Capture the cell that displays the provided text and extract its (X, Y) central coordinate. 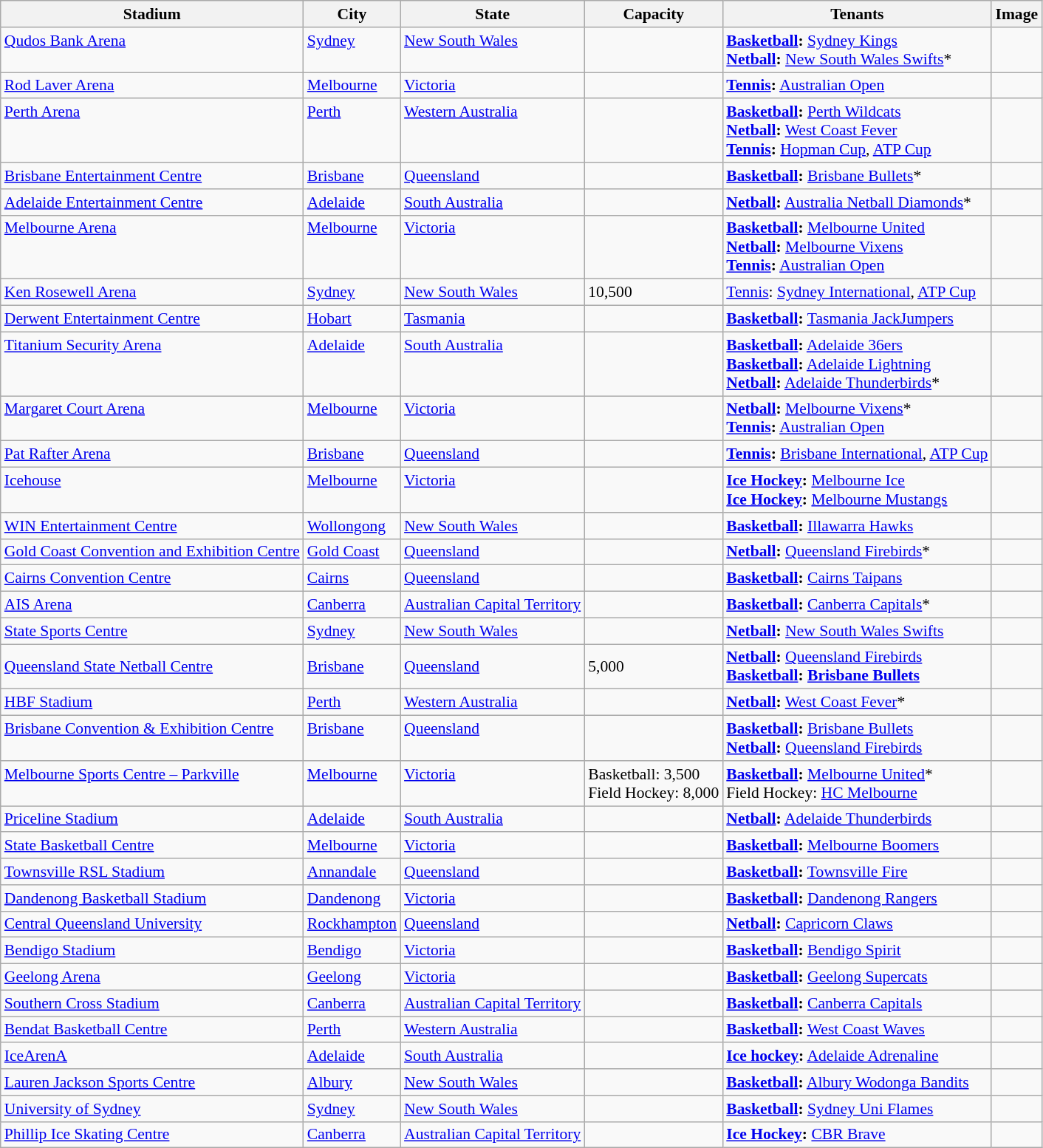
Netball: Queensland FirebirdsBasketball: Brisbane Bullets (857, 666)
Basketball: Townsville Fire (857, 872)
Basketball: Sydney KingsNetball: New South Wales Swifts* (857, 50)
Basketball: Tasmania JackJumpers (857, 319)
Brisbane Convention & Exhibition Centre (152, 739)
Basketball: Geelong Supercats (857, 977)
Ice Hockey: Melbourne Ice Ice Hockey: Melbourne Mustangs (857, 491)
State Sports Centre (152, 631)
Geelong (352, 977)
Bendigo Stadium (152, 951)
Basketball: Brisbane BulletsNetball: Queensland Firebirds (857, 739)
10,500 (653, 293)
State Basketball Centre (152, 846)
WIN Entertainment Centre (152, 526)
Image (1016, 14)
Melbourne Arena (152, 247)
Capacity (653, 14)
Albury (352, 1082)
Melbourne Sports Centre – Parkville (152, 783)
Dandenong Basketball Stadium (152, 898)
Rod Laver Arena (152, 86)
Basketball: Brisbane Bullets* (857, 176)
Netball: Capricorn Claws (857, 924)
IceArenA (152, 1056)
Southern Cross Stadium (152, 1003)
Basketball: Melbourne Boomers (857, 846)
University of Sydney (152, 1109)
Netball: Australia Netball Diamonds* (857, 202)
Titanium Security Arena (152, 363)
Basketball: Canberra Capitals (857, 1003)
Basketball: Albury Wodonga Bandits (857, 1082)
Dandenong (352, 898)
Basketball: Adelaide 36ersBasketball: Adelaide LightningNetball: Adelaide Thunderbirds* (857, 363)
Basketball: Melbourne UnitedNetball: Melbourne VixensTennis: Australian Open (857, 247)
Geelong Arena (152, 977)
Basketball: Cairns Taipans (857, 578)
Basketball: Canberra Capitals* (857, 605)
Icehouse (152, 491)
Tennis: Australian Open (857, 86)
HBF Stadium (152, 703)
Hobart (352, 319)
Netball: Adelaide Thunderbirds (857, 819)
City (352, 14)
Basketball: Sydney Uni Flames (857, 1109)
Pat Rafter Arena (152, 454)
Stadium (152, 14)
Bendat Basketball Centre (152, 1030)
Tenants (857, 14)
Basketball: Dandenong Rangers (857, 898)
Bendigo (352, 951)
AIS Arena (152, 605)
Netball: West Coast Fever* (857, 703)
Cairns (352, 578)
Basketball: Melbourne United*Field Hockey: HC Melbourne (857, 783)
Basketball: Illawarra Hawks (857, 526)
Queensland State Netball Centre (152, 666)
Netball: Queensland Firebirds* (857, 552)
Netball: New South Wales Swifts (857, 631)
Ice hockey: Adelaide Adrenaline (857, 1056)
Tasmania (492, 319)
Netball: Melbourne Vixens*Tennis: Australian Open (857, 418)
Phillip Ice Skating Centre (152, 1135)
Basketball: West Coast Waves (857, 1030)
Basketball: Bendigo Spirit (857, 951)
Townsville RSL Stadium (152, 872)
Wollongong (352, 526)
Basketball: 3,500Field Hockey: 8,000 (653, 783)
Cairns Convention Centre (152, 578)
Priceline Stadium (152, 819)
5,000 (653, 666)
State (492, 14)
Ice Hockey: CBR Brave (857, 1135)
Annandale (352, 872)
Tennis: Brisbane International, ATP Cup (857, 454)
Brisbane Entertainment Centre (152, 176)
Lauren Jackson Sports Centre (152, 1082)
Derwent Entertainment Centre (152, 319)
Adelaide Entertainment Centre (152, 202)
Gold Coast (352, 552)
Perth Arena (152, 131)
Basketball: Perth WildcatsNetball: West Coast FeverTennis: Hopman Cup, ATP Cup (857, 131)
Margaret Court Arena (152, 418)
Tennis: Sydney International, ATP Cup (857, 293)
Ken Rosewell Arena (152, 293)
Rockhampton (352, 924)
Gold Coast Convention and Exhibition Centre (152, 552)
Central Queensland University (152, 924)
Qudos Bank Arena (152, 50)
